Provide the [X, Y] coordinate of the cell's center where the given text is located.  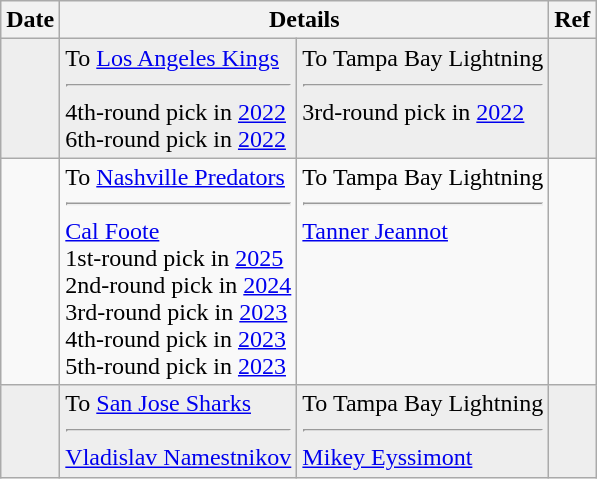
Ref [572, 20]
To Nashville PredatorsCal Foote1st-round pick in 20252nd-round pick in 20243rd-round pick in 20234th-round pick in 20235th-round pick in 2023 [178, 272]
To San Jose SharksVladislav Namestnikov [178, 431]
Details [304, 20]
To Tampa Bay LightningMikey Eyssimont [423, 431]
Date [30, 20]
To Tampa Bay Lightning3rd-round pick in 2022 [423, 98]
To Tampa Bay LightningTanner Jeannot [423, 272]
To Los Angeles Kings4th-round pick in 20226th-round pick in 2022 [178, 98]
